Identify which cell holds the provided text, then report its (x, y) central coordinate. 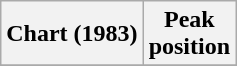
Peakposition (189, 34)
Chart (1983) (72, 34)
